Search for the cell housing the specified text and yield its [X, Y] center coordinate. 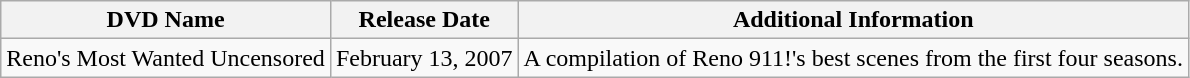
Additional Information [853, 20]
Release Date [424, 20]
A compilation of Reno 911!'s best scenes from the first four seasons. [853, 58]
February 13, 2007 [424, 58]
DVD Name [166, 20]
Reno's Most Wanted Uncensored [166, 58]
